Detect which cell encompasses the target text, then output its [X, Y] center coordinate. 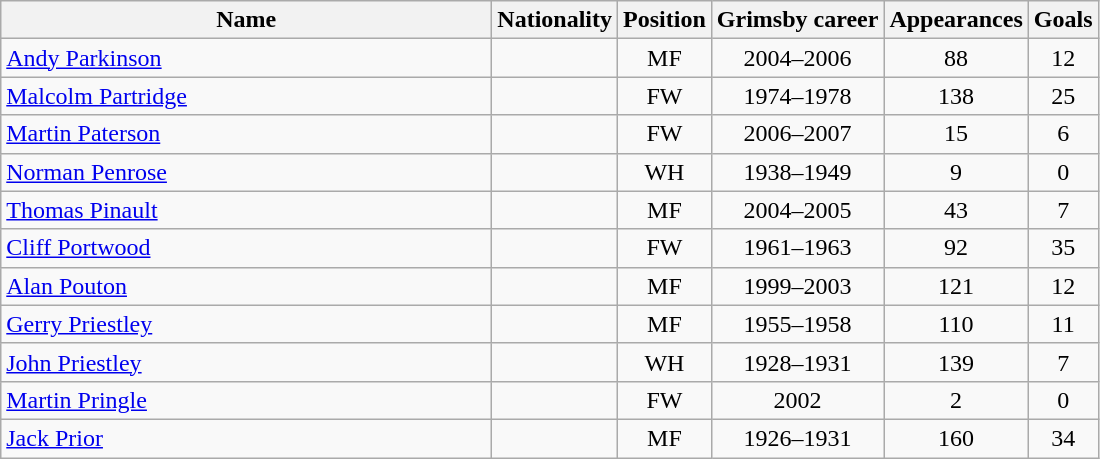
25 [1063, 96]
15 [956, 134]
Thomas Pinault [246, 210]
34 [1063, 438]
1955–1958 [798, 324]
John Priestley [246, 362]
Malcolm Partridge [246, 96]
Jack Prior [246, 438]
Name [246, 20]
35 [1063, 248]
1961–1963 [798, 248]
2006–2007 [798, 134]
1938–1949 [798, 172]
2004–2005 [798, 210]
1926–1931 [798, 438]
6 [1063, 134]
138 [956, 96]
9 [956, 172]
92 [956, 248]
139 [956, 362]
Norman Penrose [246, 172]
121 [956, 286]
11 [1063, 324]
110 [956, 324]
1999–2003 [798, 286]
1974–1978 [798, 96]
Nationality [555, 20]
2 [956, 400]
Position [665, 20]
Goals [1063, 20]
2002 [798, 400]
88 [956, 58]
2004–2006 [798, 58]
Andy Parkinson [246, 58]
Appearances [956, 20]
Gerry Priestley [246, 324]
160 [956, 438]
43 [956, 210]
Martin Paterson [246, 134]
Cliff Portwood [246, 248]
1928–1931 [798, 362]
Alan Pouton [246, 286]
Martin Pringle [246, 400]
Grimsby career [798, 20]
